Extract the [X, Y] coordinate from the center of the cell holding the provided text.  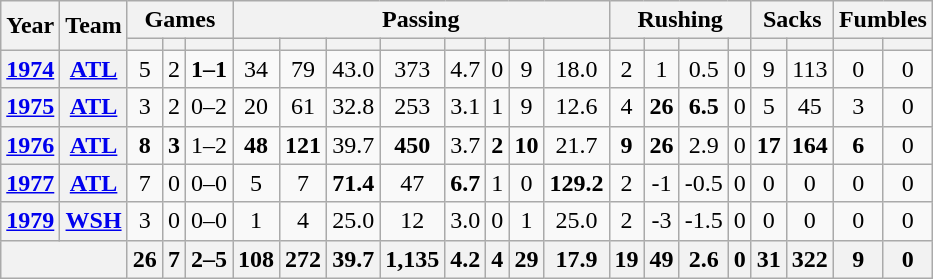
1979 [30, 221]
48 [256, 145]
-1 [662, 183]
1975 [30, 107]
12 [412, 221]
18.0 [576, 69]
WSH [94, 221]
121 [304, 145]
29 [526, 259]
20 [256, 107]
Sacks [792, 20]
129.2 [576, 183]
1974 [30, 69]
19 [626, 259]
-3 [662, 221]
1977 [30, 183]
79 [304, 69]
Games [180, 20]
31 [768, 259]
34 [256, 69]
8 [144, 145]
3.7 [466, 145]
1–2 [208, 145]
32.8 [354, 107]
253 [412, 107]
17 [768, 145]
49 [662, 259]
2–5 [208, 259]
Rushing [680, 20]
6.7 [466, 183]
1–1 [208, 69]
6 [858, 145]
12.6 [576, 107]
Team [94, 26]
Year [30, 26]
322 [810, 259]
47 [412, 183]
61 [304, 107]
6.5 [704, 107]
-0.5 [704, 183]
21.7 [576, 145]
1,135 [412, 259]
71.4 [354, 183]
272 [304, 259]
4.2 [466, 259]
17.9 [576, 259]
1976 [30, 145]
4.7 [466, 69]
2.6 [704, 259]
113 [810, 69]
0–2 [208, 107]
0.5 [704, 69]
164 [810, 145]
45 [810, 107]
450 [412, 145]
43.0 [354, 69]
10 [526, 145]
2.9 [704, 145]
3.0 [466, 221]
Passing [421, 20]
108 [256, 259]
373 [412, 69]
Fumbles [882, 20]
-1.5 [704, 221]
3.1 [466, 107]
